From the cell containing the given text, extract its center point as (X, Y) coordinate. 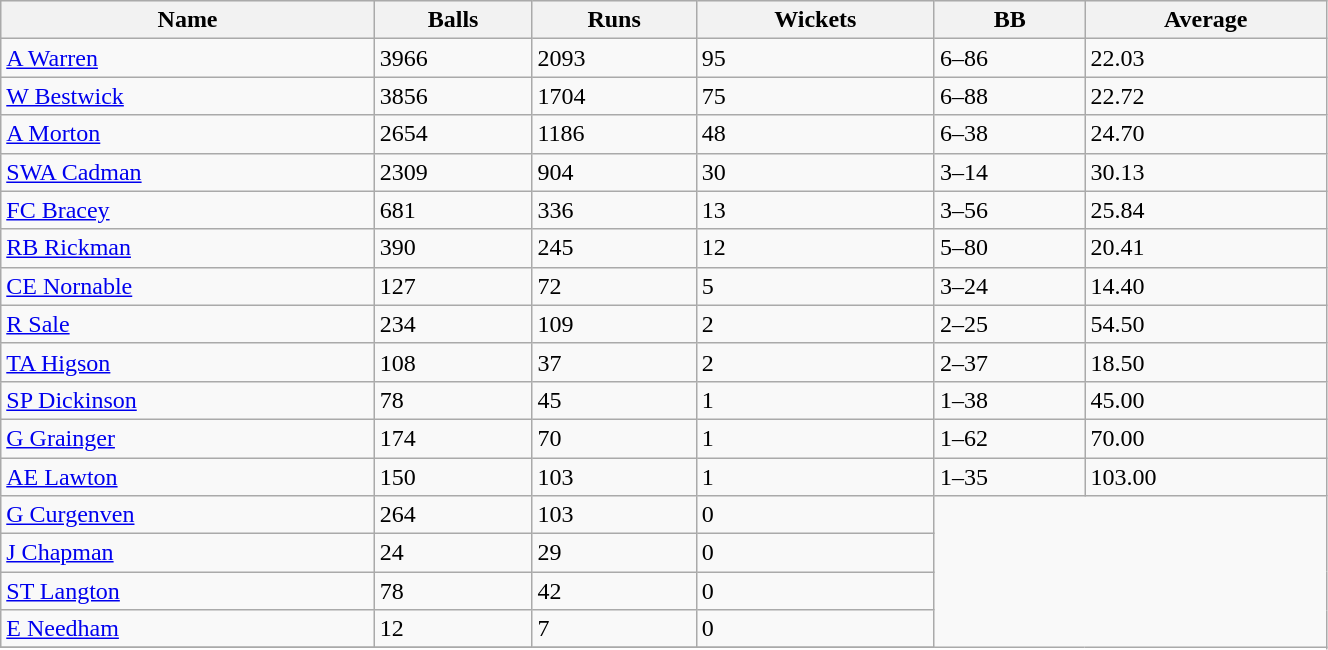
RB Rickman (188, 248)
390 (453, 248)
3–24 (1010, 286)
2654 (453, 134)
264 (453, 515)
127 (453, 286)
ST Langton (188, 591)
A Morton (188, 134)
3966 (453, 58)
30.13 (1206, 172)
234 (453, 324)
J Chapman (188, 553)
75 (815, 96)
37 (614, 362)
G Curgenven (188, 515)
E Needham (188, 629)
R Sale (188, 324)
14.40 (1206, 286)
6–88 (1010, 96)
2309 (453, 172)
Balls (453, 20)
3–56 (1010, 210)
Runs (614, 20)
5–80 (1010, 248)
FC Bracey (188, 210)
45.00 (1206, 400)
18.50 (1206, 362)
70.00 (1206, 438)
109 (614, 324)
42 (614, 591)
336 (614, 210)
2–37 (1010, 362)
108 (453, 362)
150 (453, 477)
29 (614, 553)
13 (815, 210)
24.70 (1206, 134)
45 (614, 400)
Wickets (815, 20)
3–14 (1010, 172)
Average (1206, 20)
SWA Cadman (188, 172)
70 (614, 438)
2093 (614, 58)
7 (614, 629)
TA Higson (188, 362)
22.72 (1206, 96)
24 (453, 553)
6–38 (1010, 134)
20.41 (1206, 248)
1186 (614, 134)
2–25 (1010, 324)
72 (614, 286)
BB (1010, 20)
1–62 (1010, 438)
95 (815, 58)
103.00 (1206, 477)
25.84 (1206, 210)
3856 (453, 96)
48 (815, 134)
1704 (614, 96)
CE Nornable (188, 286)
681 (453, 210)
1–35 (1010, 477)
904 (614, 172)
6–86 (1010, 58)
54.50 (1206, 324)
245 (614, 248)
A Warren (188, 58)
174 (453, 438)
SP Dickinson (188, 400)
Name (188, 20)
1–38 (1010, 400)
30 (815, 172)
5 (815, 286)
22.03 (1206, 58)
G Grainger (188, 438)
W Bestwick (188, 96)
AE Lawton (188, 477)
